For the text-containing cell, return its midpoint in [x, y] coordinate format. 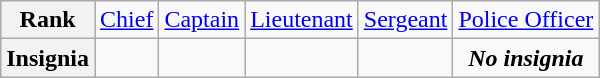
No insignia [526, 58]
Insignia [48, 58]
Police Officer [526, 20]
Sergeant [406, 20]
Captain [202, 20]
Rank [48, 20]
Chief [127, 20]
Lieutenant [302, 20]
